Output the (X, Y) coordinate of the center of the cell containing the given text.  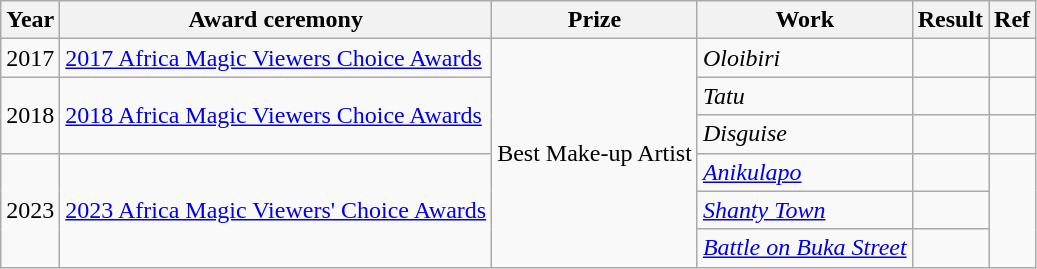
2017 (30, 58)
Shanty Town (804, 210)
Result (950, 20)
2023 (30, 210)
Ref (1012, 20)
Oloibiri (804, 58)
Award ceremony (276, 20)
2018 Africa Magic Viewers Choice Awards (276, 115)
Tatu (804, 96)
Battle on Buka Street (804, 248)
2023 Africa Magic Viewers' Choice Awards (276, 210)
Work (804, 20)
2018 (30, 115)
Anikulapo (804, 172)
Year (30, 20)
Prize (595, 20)
Disguise (804, 134)
2017 Africa Magic Viewers Choice Awards (276, 58)
Best Make-up Artist (595, 153)
